Return [x, y] of the center of cell containing provided text 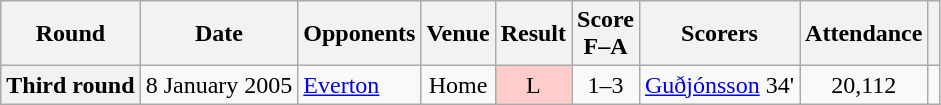
Everton [360, 85]
1–3 [606, 85]
Opponents [360, 34]
Attendance [864, 34]
Home [458, 85]
L [533, 85]
Result [533, 34]
Guðjónsson 34' [719, 85]
Date [219, 34]
Venue [458, 34]
Scorers [719, 34]
Third round [70, 85]
8 January 2005 [219, 85]
ScoreF–A [606, 34]
20,112 [864, 85]
Round [70, 34]
